Pinpoint the cell where the given text exists, returning its (x, y) midpoint coordinate. 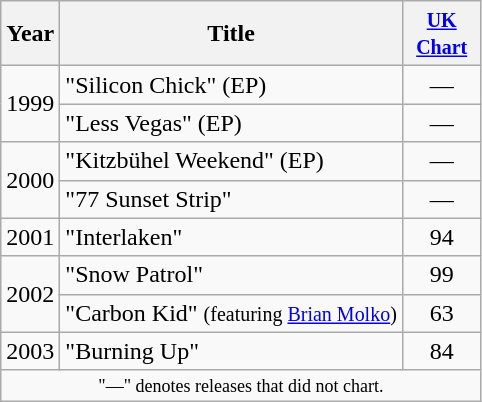
"Snow Patrol" (232, 275)
Year (30, 34)
"Silicon Chick" (EP) (232, 85)
2001 (30, 237)
"—" denotes releases that did not chart. (241, 386)
Title (232, 34)
"Interlaken" (232, 237)
63 (442, 313)
"Burning Up" (232, 351)
"Less Vegas" (EP) (232, 123)
94 (442, 237)
UK Chart (442, 34)
84 (442, 351)
"77 Sunset Strip" (232, 199)
2002 (30, 294)
2003 (30, 351)
"Carbon Kid" (featuring Brian Molko) (232, 313)
99 (442, 275)
1999 (30, 104)
"Kitzbühel Weekend" (EP) (232, 161)
2000 (30, 180)
